Provide the (x, y) coordinate of the cell's center where the given text is located.  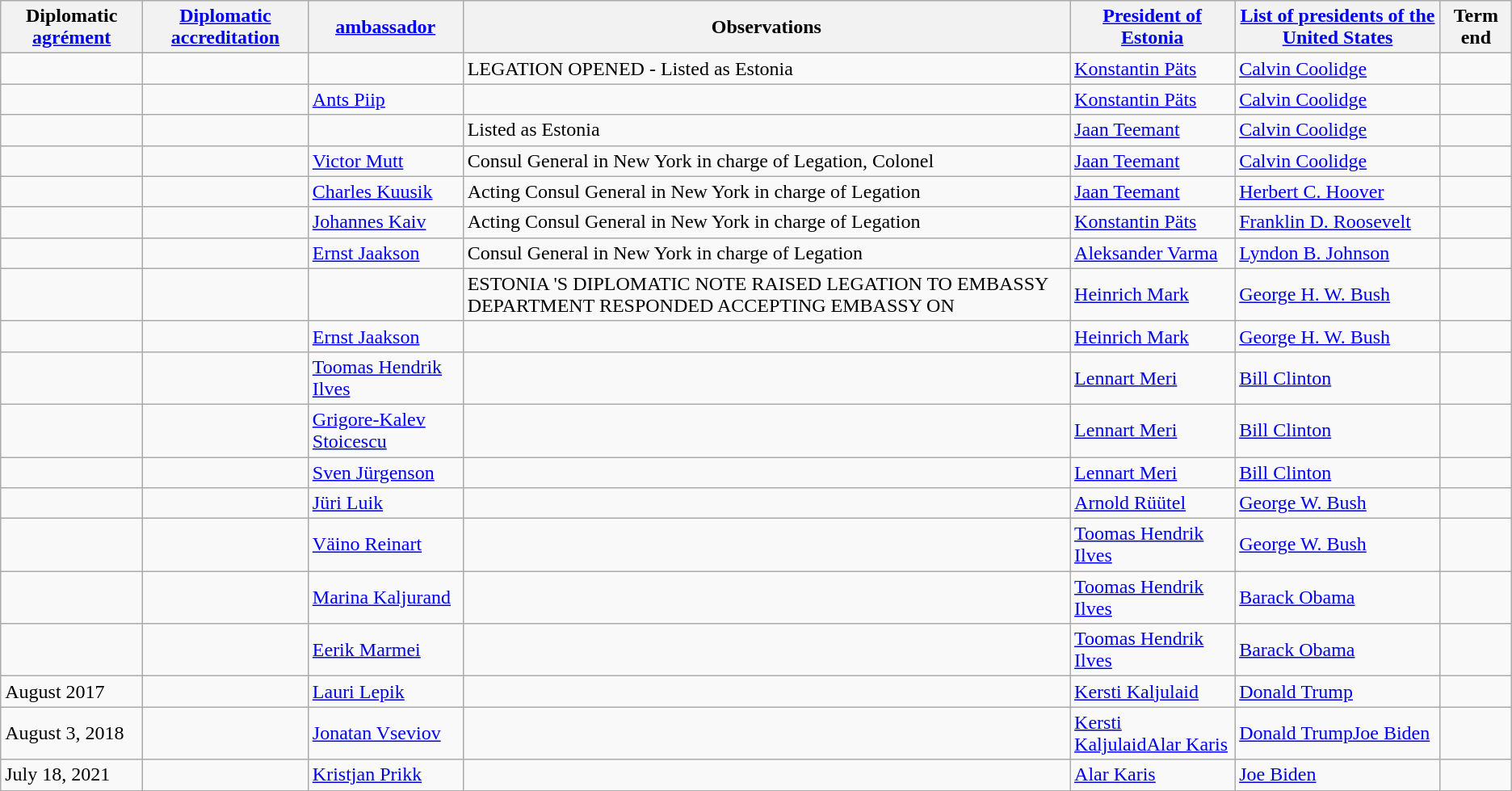
Lyndon B. Johnson (1338, 253)
Marina Kaljurand (385, 598)
Jüri Luik (385, 503)
Jonatan Vseviov (385, 734)
Väino Reinart (385, 545)
Consul General in New York in charge of Legation, Colonel (766, 161)
Herbert C. Hoover (1338, 191)
ambassador (385, 27)
July 18, 2021 (72, 775)
Charles Kuusik (385, 191)
Victor Mutt (385, 161)
LEGATION OPENED - Listed as Estonia (766, 69)
Franklin D. Roosevelt (1338, 222)
List of presidents of the United States (1338, 27)
ESTONIA 'S DIPLOMATIC NOTE RAISED LEGATION TO EMBASSY DEPARTMENT RESPONDED ACCEPTING EMBASSY ON (766, 294)
August 2017 (72, 692)
Alar Karis (1153, 775)
Donald TrumpJoe Biden (1338, 734)
Aleksander Varma (1153, 253)
Sven Jürgenson (385, 473)
Observations (766, 27)
Kristjan Prikk (385, 775)
Eerik Marmei (385, 650)
Ants Piip (385, 99)
Diplomatic agrément (72, 27)
Lauri Lepik (385, 692)
Consul General in New York in charge of Legation (766, 253)
President of Estonia (1153, 27)
Johannes Kaiv (385, 222)
Joe Biden (1338, 775)
Term end (1476, 27)
Grigore-Kalev Stoicescu (385, 430)
Arnold Rüütel (1153, 503)
Listed as Estonia (766, 130)
August 3, 2018 (72, 734)
Kersti Kaljulaid (1153, 692)
Donald Trump (1338, 692)
Diplomatic accreditation (226, 27)
Kersti KaljulaidAlar Karis (1153, 734)
